Pinpoint the cell where the given text exists, returning its [X, Y] midpoint coordinate. 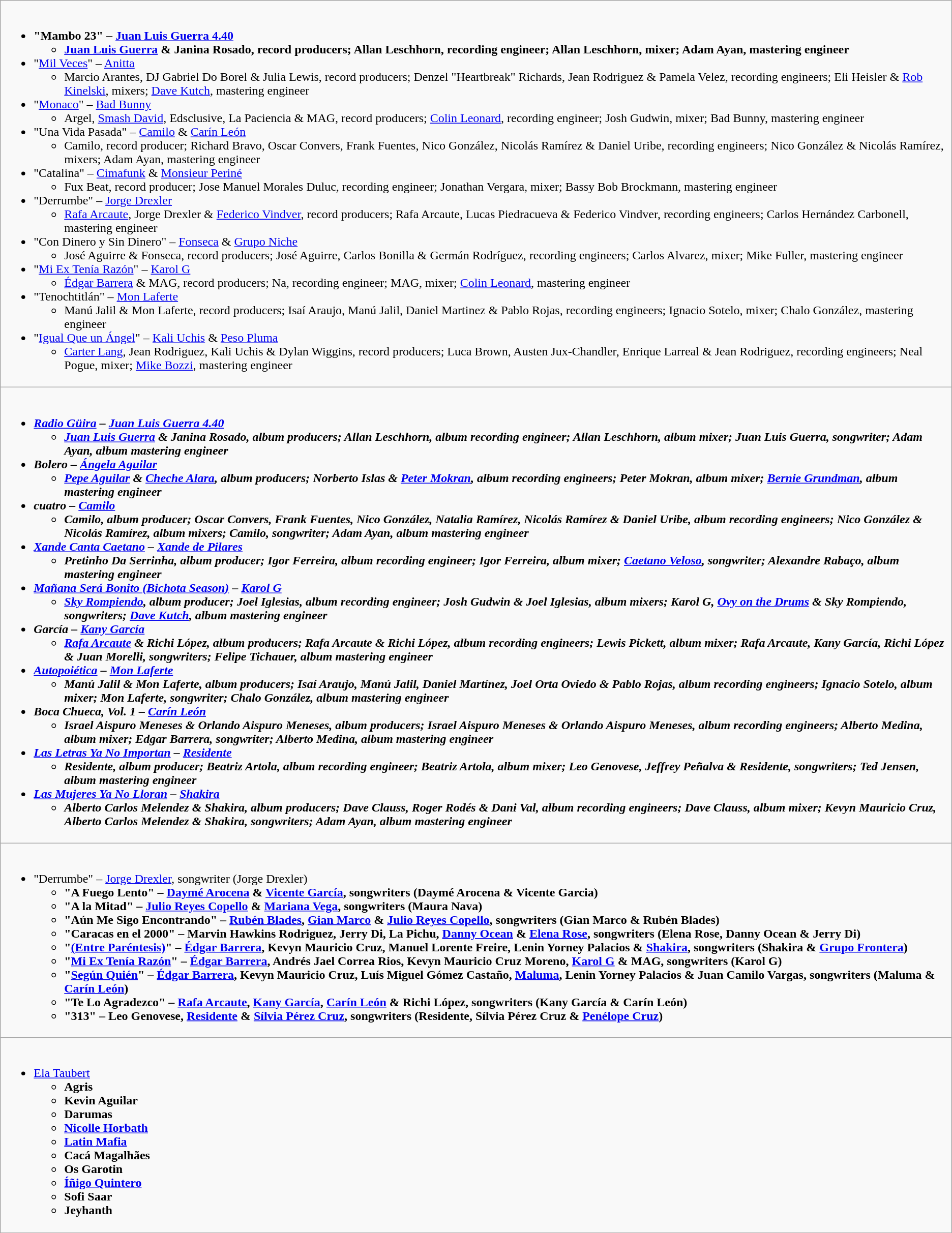
Ela TaubertAgrisKevin AguilarDarumasNicolle HorbathLatin MafiaCacá MagalhãesOs GarotinÍñigo QuinteroSofi SaarJeyhanth [476, 1135]
